Pinpoint the cell where the given text exists, returning its (X, Y) midpoint coordinate. 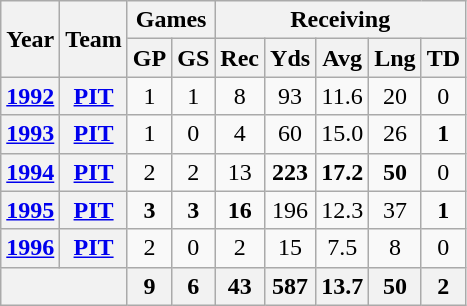
15 (290, 248)
1994 (30, 172)
4 (240, 134)
Lng (395, 58)
Rec (240, 58)
26 (395, 134)
Receiving (340, 20)
93 (290, 96)
37 (395, 210)
Year (30, 39)
12.3 (342, 210)
1996 (30, 248)
1995 (30, 210)
1992 (30, 96)
9 (149, 286)
Yds (290, 58)
196 (290, 210)
1993 (30, 134)
60 (290, 134)
Games (170, 20)
GP (149, 58)
13 (240, 172)
13.7 (342, 286)
20 (395, 96)
11.6 (342, 96)
7.5 (342, 248)
Team (94, 39)
15.0 (342, 134)
6 (194, 286)
TD (443, 58)
Avg (342, 58)
16 (240, 210)
GS (194, 58)
43 (240, 286)
587 (290, 286)
17.2 (342, 172)
223 (290, 172)
